Determine the (x, y) coordinate at the center of the cell enclosing the given text.  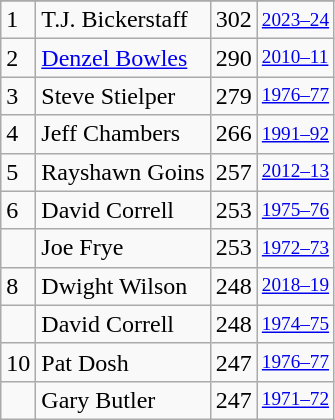
T.J. Bickerstaff (123, 20)
257 (234, 172)
1975–76 (295, 210)
4 (18, 134)
2 (18, 58)
Joe Frye (123, 248)
1974–75 (295, 324)
302 (234, 20)
10 (18, 362)
2023–24 (295, 20)
8 (18, 286)
2010–11 (295, 58)
1991–92 (295, 134)
3 (18, 96)
Rayshawn Goins (123, 172)
Pat Dosh (123, 362)
Gary Butler (123, 400)
6 (18, 210)
2018–19 (295, 286)
1971–72 (295, 400)
Denzel Bowles (123, 58)
Dwight Wilson (123, 286)
290 (234, 58)
Steve Stielper (123, 96)
1 (18, 20)
266 (234, 134)
Jeff Chambers (123, 134)
2012–13 (295, 172)
5 (18, 172)
279 (234, 96)
1972–73 (295, 248)
